Search for the cell housing the specified text and yield its (x, y) center coordinate. 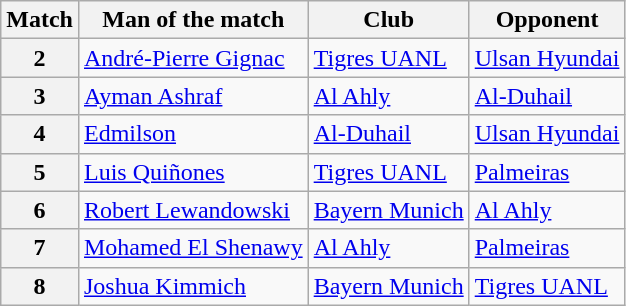
7 (40, 248)
8 (40, 286)
Man of the match (193, 20)
Luis Quiñones (193, 172)
6 (40, 210)
5 (40, 172)
Joshua Kimmich (193, 286)
Ayman Ashraf (193, 96)
3 (40, 96)
4 (40, 134)
Robert Lewandowski (193, 210)
2 (40, 58)
Edmilson (193, 134)
André-Pierre Gignac (193, 58)
Opponent (547, 20)
Match (40, 20)
Club (388, 20)
Mohamed El Shenawy (193, 248)
